Provide the [X, Y] coordinate of the cell's center where the given text is located.  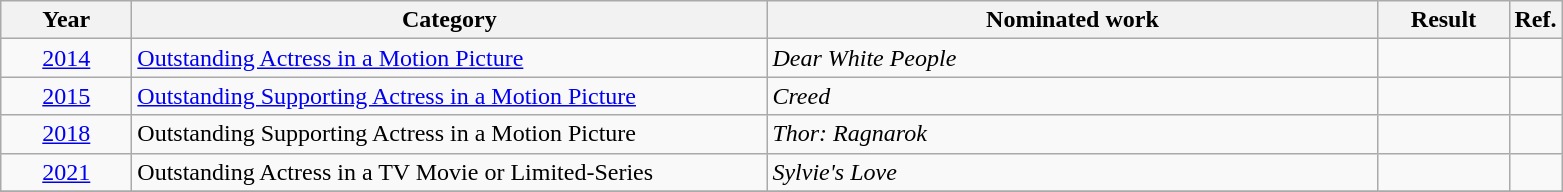
Sylvie's Love [1072, 172]
2018 [66, 134]
Year [66, 20]
Category [450, 20]
Thor: Ragnarok [1072, 134]
2014 [66, 58]
Ref. [1536, 20]
Nominated work [1072, 20]
Outstanding Actress in a Motion Picture [450, 58]
2015 [66, 96]
Dear White People [1072, 58]
Outstanding Actress in a TV Movie or Limited-Series [450, 172]
2021 [66, 172]
Result [1444, 20]
Creed [1072, 96]
